Output the [x, y] coordinate of the center of the cell containing the given text.  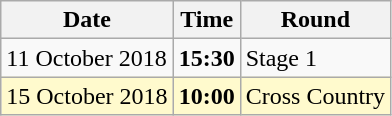
11 October 2018 [87, 58]
Cross Country [315, 96]
Time [206, 20]
15 October 2018 [87, 96]
Round [315, 20]
15:30 [206, 58]
Date [87, 20]
10:00 [206, 96]
Stage 1 [315, 58]
